From the cell containing the given text, extract its center point as [X, Y] coordinate. 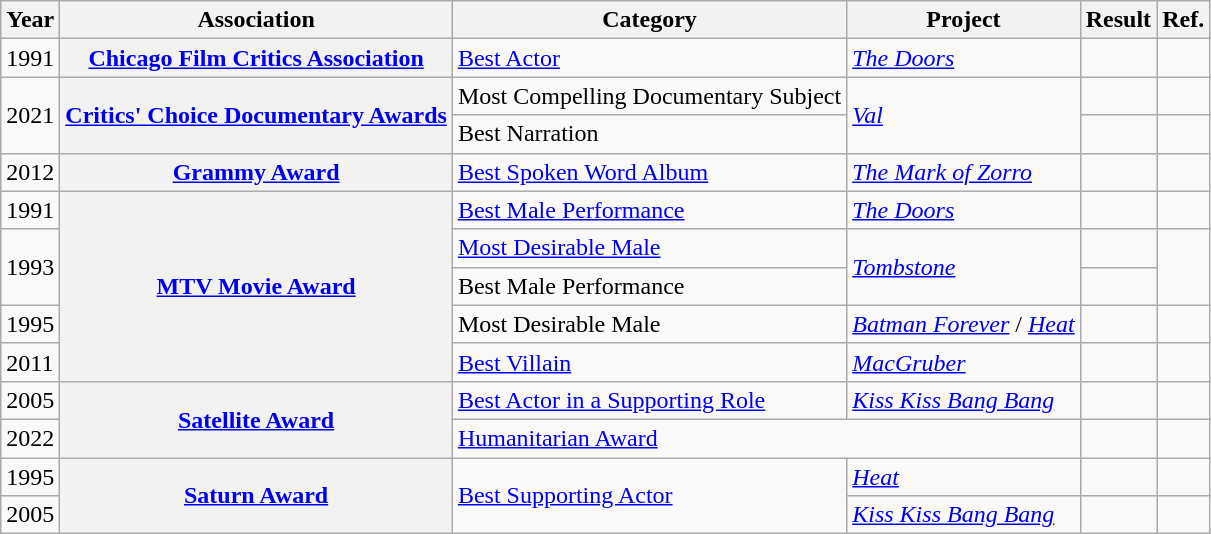
Chicago Film Critics Association [256, 58]
Ref. [1184, 20]
Critics' Choice Documentary Awards [256, 115]
Humanitarian Award [766, 438]
Best Actor in a Supporting Role [649, 400]
The Mark of Zorro [964, 172]
Best Villain [649, 362]
Result [1118, 20]
Satellite Award [256, 419]
Category [649, 20]
Grammy Award [256, 172]
2022 [30, 438]
Association [256, 20]
Best Supporting Actor [649, 496]
Project [964, 20]
Year [30, 20]
Heat [964, 477]
2012 [30, 172]
Best Narration [649, 134]
Most Compelling Documentary Subject [649, 96]
2011 [30, 362]
Tombstone [964, 267]
MTV Movie Award [256, 286]
2021 [30, 115]
Saturn Award [256, 496]
Batman Forever / Heat [964, 324]
Val [964, 115]
MacGruber [964, 362]
Best Spoken Word Album [649, 172]
Best Actor [649, 58]
1993 [30, 267]
